Capture the cell that displays the provided text and extract its [X, Y] central coordinate. 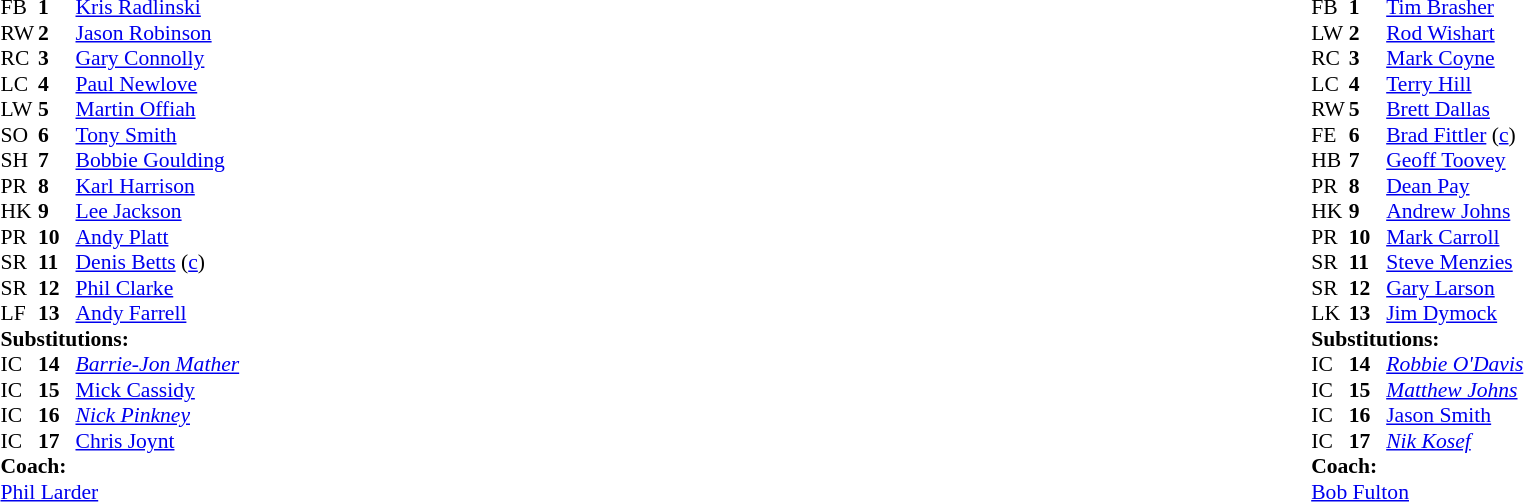
Andy Farrell [158, 313]
Matthew Johns [1454, 390]
Jason Smith [1454, 415]
Jason Robinson [158, 33]
Gary Connolly [158, 59]
Paul Newlove [158, 84]
Bobbie Goulding [158, 161]
Andy Platt [158, 237]
LK [1330, 313]
Rod Wishart [1454, 33]
Robbie O'Davis [1454, 365]
SO [19, 135]
Terry Hill [1454, 84]
Denis Betts (c) [158, 263]
Gary Larson [1454, 288]
Dean Pay [1454, 186]
Brett Dallas [1454, 109]
Martin Offiah [158, 109]
Mick Cassidy [158, 390]
Barrie-Jon Mather [158, 365]
Tony Smith [158, 135]
SH [19, 161]
Jim Dymock [1454, 313]
Nick Pinkney [158, 415]
Steve Menzies [1454, 263]
Phil Clarke [158, 288]
LF [19, 313]
HB [1330, 161]
Brad Fittler (c) [1454, 135]
Lee Jackson [158, 211]
Nik Kosef [1454, 441]
Mark Carroll [1454, 237]
Geoff Toovey [1454, 161]
Andrew Johns [1454, 211]
FE [1330, 135]
Chris Joynt [158, 441]
Mark Coyne [1454, 59]
Karl Harrison [158, 186]
